From the cell containing the given text, extract its center point as (x, y) coordinate. 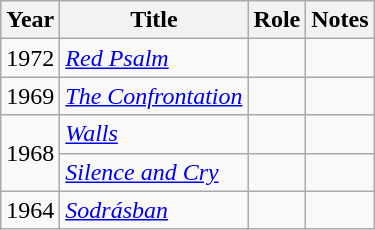
1972 (30, 58)
Sodrásban (154, 210)
Notes (340, 20)
The Confrontation (154, 96)
Title (154, 20)
Year (30, 20)
1969 (30, 96)
Silence and Cry (154, 172)
1964 (30, 210)
1968 (30, 153)
Red Psalm (154, 58)
Role (277, 20)
Walls (154, 134)
